Output the (x, y) coordinate of the center of the cell containing the given text.  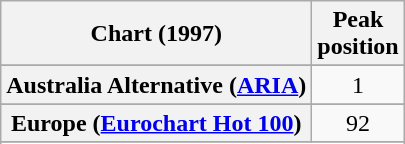
Chart (1997) (156, 34)
1 (358, 85)
Australia Alternative (ARIA) (156, 85)
Europe (Eurochart Hot 100) (156, 123)
Peakposition (358, 34)
92 (358, 123)
